Pinpoint the cell where the given text exists, returning its [X, Y] midpoint coordinate. 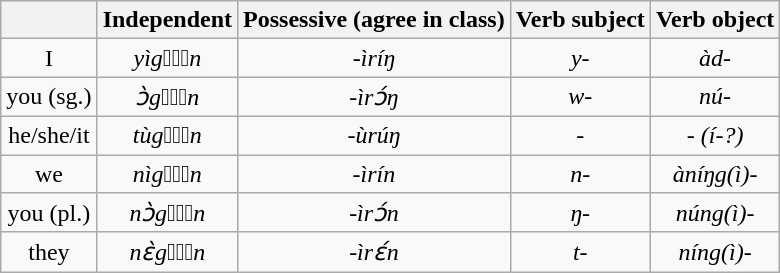
t- [580, 252]
-ìrɔ́n [374, 213]
Possessive (agree in class) [374, 20]
- [580, 135]
nú- [714, 97]
níng(ì)- [714, 252]
nìgə͕́n [167, 173]
ɔ̀gə͔́n [167, 97]
-ìríŋ [374, 58]
- (í-?) [714, 135]
I [49, 58]
àd- [714, 58]
n- [580, 173]
he/she/it [49, 135]
-ìrín [374, 173]
núng(ì)- [714, 213]
you (pl.) [49, 213]
tùgə͔́n [167, 135]
Verb subject [580, 20]
Verb object [714, 20]
yìgə͕́n [167, 58]
they [49, 252]
nɛ̀gə͔́n [167, 252]
y- [580, 58]
w- [580, 97]
-ìrɔ́ŋ [374, 97]
ŋ- [580, 213]
-ìrɛ́n [374, 252]
nɔ̀gə͔́n [167, 213]
-ùrúŋ [374, 135]
you (sg.) [49, 97]
Independent [167, 20]
we [49, 173]
àníŋg(ì)- [714, 173]
